Locate the cell with the specified text and output its (x, y) center coordinate. 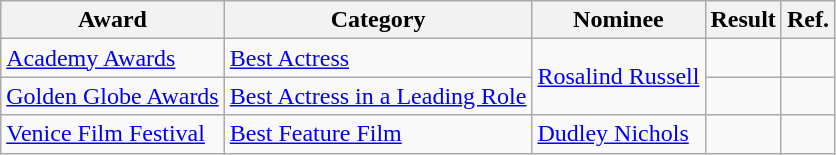
Result (743, 20)
Academy Awards (113, 58)
Category (378, 20)
Nominee (618, 20)
Golden Globe Awards (113, 96)
Award (113, 20)
Venice Film Festival (113, 134)
Rosalind Russell (618, 77)
Best Actress (378, 58)
Best Actress in a Leading Role (378, 96)
Dudley Nichols (618, 134)
Ref. (808, 20)
Best Feature Film (378, 134)
